Identify which cell holds the provided text, then report its [X, Y] central coordinate. 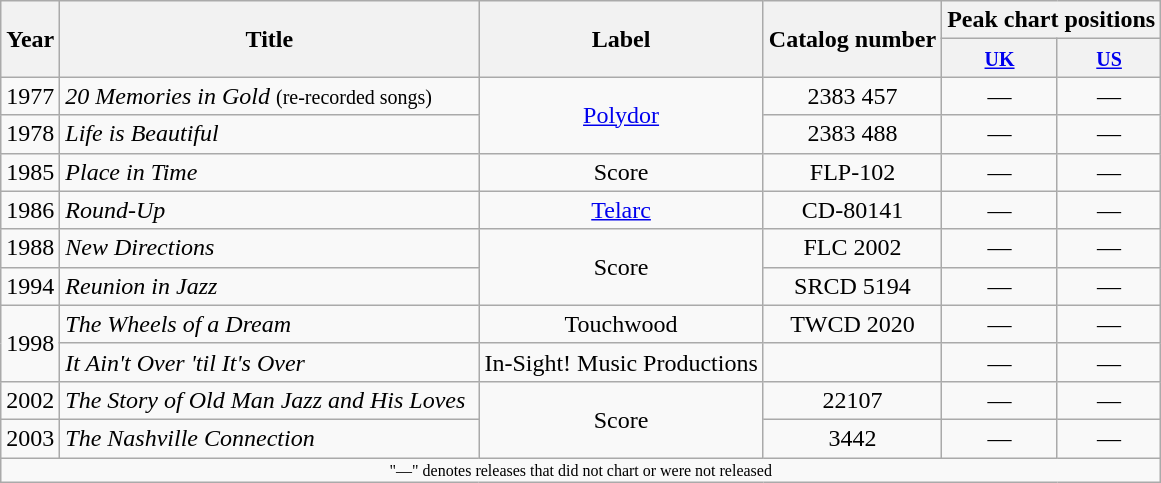
Catalog number [852, 39]
1998 [30, 343]
Place in Time [270, 172]
The Story of Old Man Jazz and His Loves [270, 400]
Round-Up [270, 210]
1977 [30, 96]
2383 488 [852, 134]
Life is Beautiful [270, 134]
US [1108, 58]
1988 [30, 248]
1986 [30, 210]
22107 [852, 400]
3442 [852, 438]
Year [30, 39]
Title [270, 39]
1985 [30, 172]
UK [1000, 58]
SRCD 5194 [852, 286]
New Directions [270, 248]
Touchwood [621, 324]
TWCD 2020 [852, 324]
1994 [30, 286]
The Wheels of a Dream [270, 324]
Polydor [621, 115]
Telarc [621, 210]
20 Memories in Gold (re-recorded songs) [270, 96]
Reunion in Jazz [270, 286]
2003 [30, 438]
"—" denotes releases that did not chart or were not released [581, 470]
1978 [30, 134]
In-Sight! Music Productions [621, 362]
FLC 2002 [852, 248]
CD-80141 [852, 210]
It Ain't Over 'til It's Over [270, 362]
The Nashville Connection [270, 438]
FLP-102 [852, 172]
Label [621, 39]
2002 [30, 400]
2383 457 [852, 96]
Peak chart positions [1052, 20]
